Locate the cell with the specified text and output its (x, y) center coordinate. 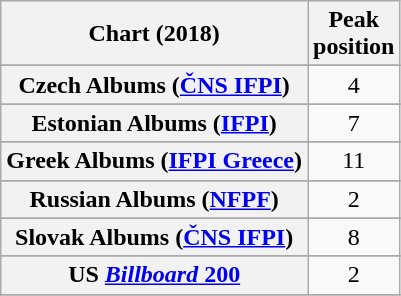
Estonian Albums (IFPI) (154, 123)
7 (354, 123)
Chart (2018) (154, 34)
4 (354, 85)
Czech Albums (ČNS IFPI) (154, 85)
11 (354, 161)
Slovak Albums (ČNS IFPI) (154, 237)
Peak position (354, 34)
8 (354, 237)
US Billboard 200 (154, 275)
Russian Albums (NFPF) (154, 199)
Greek Albums (IFPI Greece) (154, 161)
